Extract the (X, Y) coordinate from the center of the cell holding the provided text.  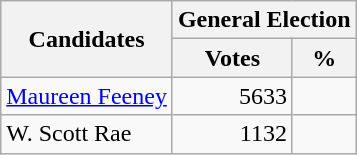
Votes (232, 58)
Maureen Feeney (87, 96)
Candidates (87, 39)
% (324, 58)
1132 (232, 134)
5633 (232, 96)
W. Scott Rae (87, 134)
General Election (264, 20)
